Capture the cell that displays the provided text and extract its (x, y) central coordinate. 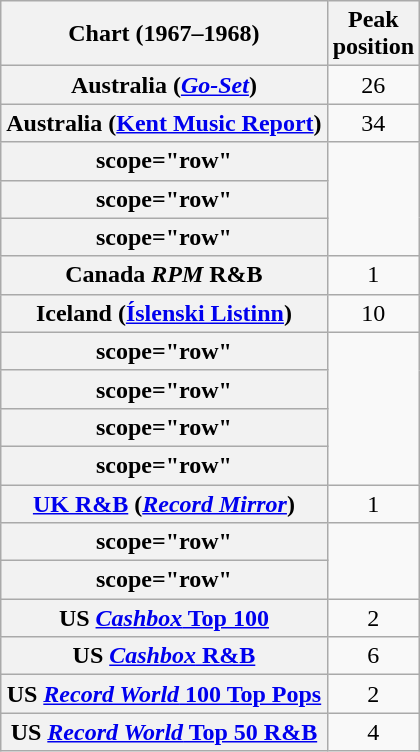
UK R&B (Record Mirror) (164, 503)
26 (373, 85)
US Cashbox Top 100 (164, 618)
Australia (Kent Music Report) (164, 123)
Australia (Go-Set) (164, 85)
US Record World Top 50 R&B (164, 732)
34 (373, 123)
Peakposition (373, 34)
US Record World 100 Top Pops (164, 694)
Iceland (Íslenski Listinn) (164, 313)
US Cashbox R&B (164, 656)
Chart (1967–1968) (164, 34)
10 (373, 313)
6 (373, 656)
Canada RPM R&B (164, 275)
4 (373, 732)
